Detect which cell encompasses the target text, then output its (X, Y) center coordinate. 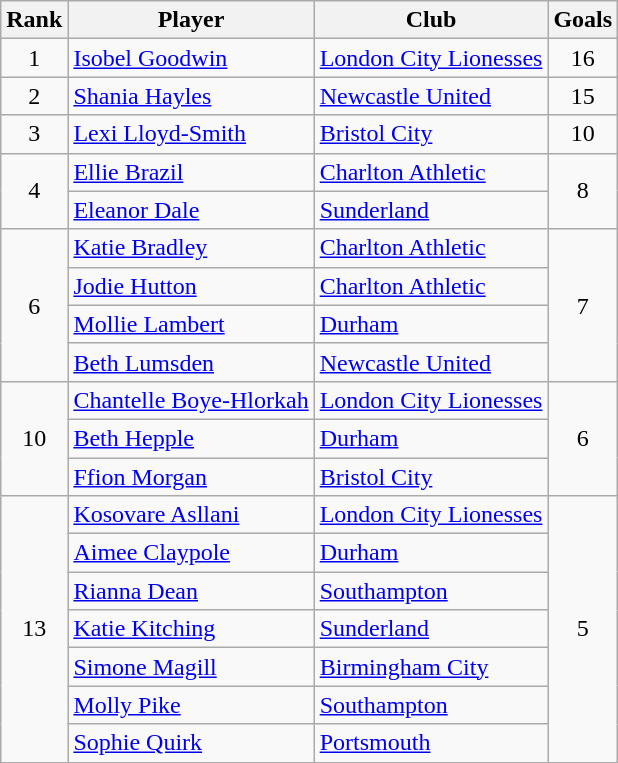
Ffion Morgan (191, 477)
4 (34, 191)
Katie Bradley (191, 248)
Birmingham City (431, 667)
5 (583, 629)
Rank (34, 20)
Isobel Goodwin (191, 58)
Rianna Dean (191, 591)
Lexi Lloyd-Smith (191, 134)
Aimee Claypole (191, 553)
8 (583, 191)
Goals (583, 20)
Chantelle Boye-Hlorkah (191, 400)
Shania Hayles (191, 96)
Beth Lumsden (191, 362)
1 (34, 58)
Beth Hepple (191, 438)
Jodie Hutton (191, 286)
Ellie Brazil (191, 172)
Player (191, 20)
Molly Pike (191, 705)
3 (34, 134)
15 (583, 96)
Kosovare Asllani (191, 515)
Club (431, 20)
Portsmouth (431, 743)
Katie Kitching (191, 629)
13 (34, 629)
7 (583, 305)
Mollie Lambert (191, 324)
2 (34, 96)
Sophie Quirk (191, 743)
Eleanor Dale (191, 210)
Simone Magill (191, 667)
16 (583, 58)
